Identify which cell holds the provided text, then report its [X, Y] central coordinate. 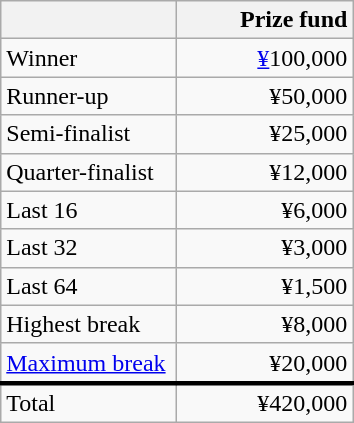
¥25,000 [265, 134]
¥100,000 [265, 58]
¥420,000 [265, 403]
Runner-up [89, 96]
Last 64 [89, 286]
Total [89, 403]
¥8,000 [265, 324]
Winner [89, 58]
Semi-finalist [89, 134]
Highest break [89, 324]
Last 32 [89, 248]
¥1,500 [265, 286]
Prize fund [265, 20]
Maximum break [89, 363]
Quarter-finalist [89, 172]
¥6,000 [265, 210]
¥3,000 [265, 248]
¥12,000 [265, 172]
¥20,000 [265, 363]
¥50,000 [265, 96]
Last 16 [89, 210]
